Output the (X, Y) coordinate of the center of the cell containing the given text.  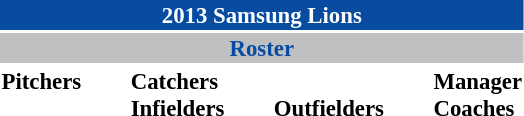
Roster (262, 48)
2013 Samsung Lions (262, 15)
